From the cell containing the given text, extract its center point as (X, Y) coordinate. 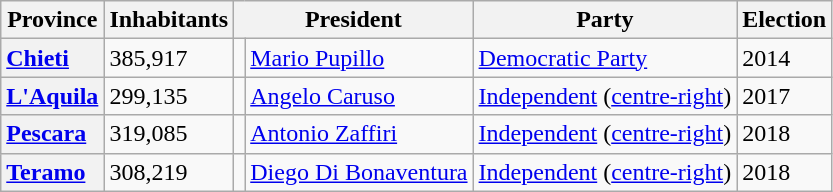
Angelo Caruso (359, 96)
2017 (784, 96)
308,219 (169, 172)
Democratic Party (605, 58)
Mario Pupillo (359, 58)
Diego Di Bonaventura (359, 172)
President (354, 20)
Pescara (52, 134)
319,085 (169, 134)
299,135 (169, 96)
Party (605, 20)
Election (784, 20)
Inhabitants (169, 20)
2014 (784, 58)
Antonio Zaffiri (359, 134)
Chieti (52, 58)
Teramo (52, 172)
L'Aquila (52, 96)
Province (52, 20)
385,917 (169, 58)
